Find where the given text appears and provide that cell's center as (X, Y) coordinate. 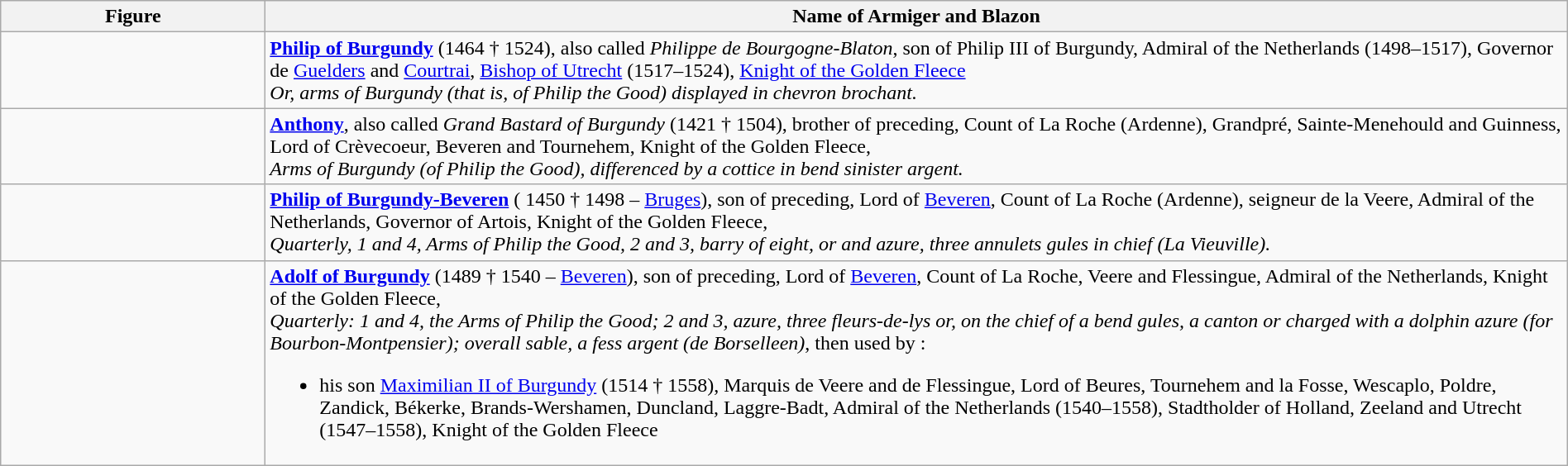
Name of Armiger and Blazon (916, 17)
Figure (133, 17)
